Scan for the cell matching the given text and deliver its (X, Y) coordinate at center. 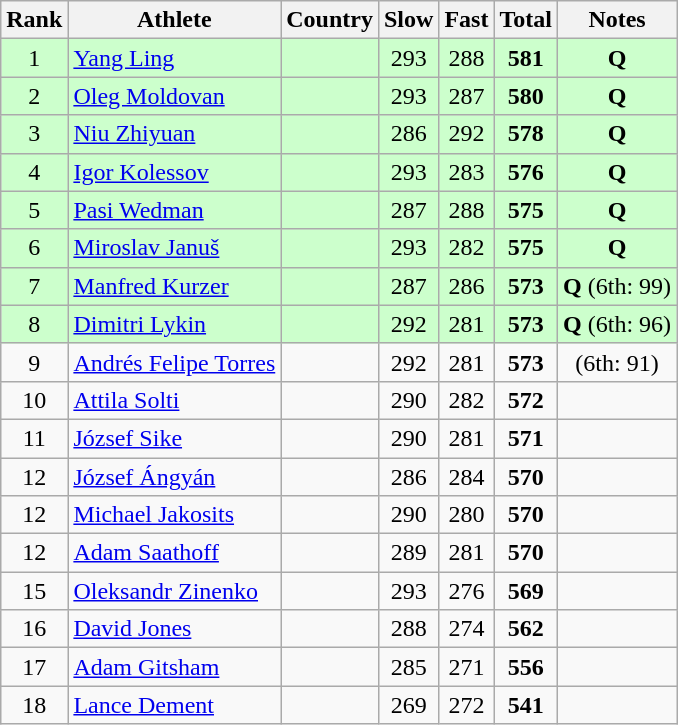
Andrés Felipe Torres (174, 362)
285 (408, 667)
572 (526, 400)
Fast (466, 20)
9 (34, 362)
5 (34, 210)
17 (34, 667)
576 (526, 172)
Attila Solti (174, 400)
18 (34, 705)
Manfred Kurzer (174, 286)
Adam Gitsham (174, 667)
562 (526, 629)
284 (466, 477)
4 (34, 172)
580 (526, 96)
David Jones (174, 629)
272 (466, 705)
11 (34, 438)
(6th: 91) (618, 362)
7 (34, 286)
578 (526, 134)
Oleksandr Zinenko (174, 591)
József Ángyán (174, 477)
Q (6th: 96) (618, 324)
1 (34, 58)
Oleg Moldovan (174, 96)
3 (34, 134)
8 (34, 324)
16 (34, 629)
6 (34, 248)
Lance Dement (174, 705)
10 (34, 400)
15 (34, 591)
Slow (408, 20)
569 (526, 591)
Adam Saathoff (174, 553)
2 (34, 96)
Michael Jakosits (174, 515)
271 (466, 667)
276 (466, 591)
571 (526, 438)
Total (526, 20)
Athlete (174, 20)
Q (6th: 99) (618, 286)
269 (408, 705)
Notes (618, 20)
541 (526, 705)
Pasi Wedman (174, 210)
Dimitri Lykin (174, 324)
280 (466, 515)
József Sike (174, 438)
Miroslav Januš (174, 248)
556 (526, 667)
283 (466, 172)
581 (526, 58)
Yang Ling (174, 58)
Country (330, 20)
Rank (34, 20)
289 (408, 553)
Igor Kolessov (174, 172)
Niu Zhiyuan (174, 134)
274 (466, 629)
